Return the (X, Y) coordinate for the center point of the cell that contains the specified text.  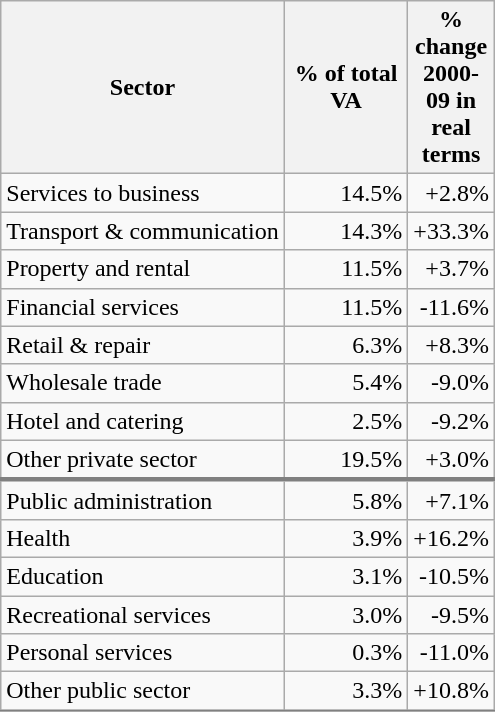
-10.5% (452, 576)
0.3% (346, 653)
5.4% (346, 383)
+16.2% (452, 538)
+33.3% (452, 231)
14.3% (346, 231)
Personal services (143, 653)
-9.5% (452, 615)
+3.7% (452, 269)
3.0% (346, 615)
Health (143, 538)
-9.2% (452, 421)
+3.0% (452, 460)
% change 2000-09 in real terms (452, 88)
Public administration (143, 500)
5.8% (346, 500)
% of total VA (346, 88)
-11.6% (452, 307)
14.5% (346, 193)
+8.3% (452, 345)
3.9% (346, 538)
Education (143, 576)
+2.8% (452, 193)
3.3% (346, 692)
+10.8% (452, 692)
Property and rental (143, 269)
6.3% (346, 345)
Hotel and catering (143, 421)
-11.0% (452, 653)
Recreational services (143, 615)
2.5% (346, 421)
Retail & repair (143, 345)
Sector (143, 88)
Financial services (143, 307)
-9.0% (452, 383)
19.5% (346, 460)
+7.1% (452, 500)
3.1% (346, 576)
Wholesale trade (143, 383)
Services to business (143, 193)
Transport & communication (143, 231)
Other public sector (143, 692)
Other private sector (143, 460)
